Detect which cell encompasses the target text, then output its [x, y] center coordinate. 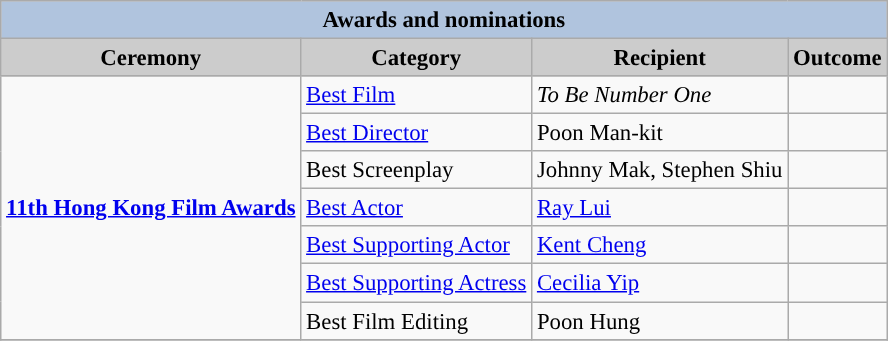
Recipient [660, 58]
Cecilia Yip [660, 283]
Poon Man-kit [660, 133]
Johnny Mak, Stephen Shiu [660, 170]
Best Screenplay [416, 170]
Best Film Editing [416, 321]
Outcome [838, 58]
Best Supporting Actor [416, 245]
Awards and nominations [444, 20]
Ceremony [151, 58]
Poon Hung [660, 321]
Ray Lui [660, 208]
Category [416, 58]
11th Hong Kong Film Awards [151, 208]
Best Actor [416, 208]
Best Director [416, 133]
Best Film [416, 95]
Kent Cheng [660, 245]
Best Supporting Actress [416, 283]
To Be Number One [660, 95]
